Detect which cell encompasses the target text, then output its (X, Y) center coordinate. 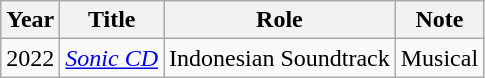
2022 (30, 58)
Indonesian Soundtrack (280, 58)
Musical (439, 58)
Sonic CD (112, 58)
Title (112, 20)
Year (30, 20)
Role (280, 20)
Note (439, 20)
